Locate the cell with the specified text and output its (X, Y) center coordinate. 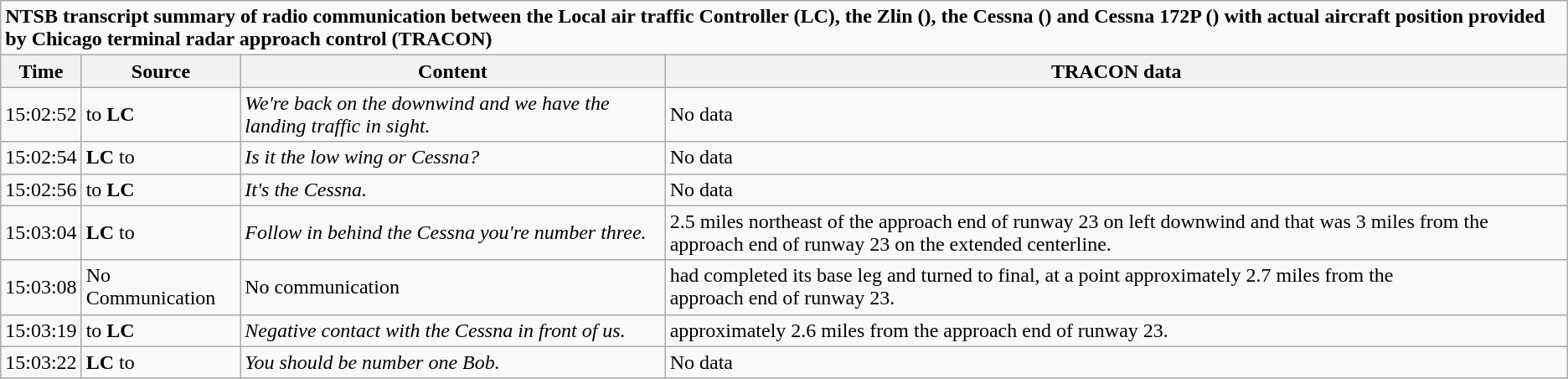
No Communication (161, 287)
15:03:22 (41, 362)
We're back on the downwind and we have the landing traffic in sight. (452, 114)
approximately 2.6 miles from the approach end of runway 23. (1116, 330)
15:02:56 (41, 189)
15:03:08 (41, 287)
Negative contact with the Cessna in front of us. (452, 330)
15:02:54 (41, 158)
It's the Cessna. (452, 189)
You should be number one Bob. (452, 362)
Is it the low wing or Cessna? (452, 158)
15:03:19 (41, 330)
had completed its base leg and turned to final, at a point approximately 2.7 miles from theapproach end of runway 23. (1116, 287)
15:02:52 (41, 114)
Follow in behind the Cessna you're number three. (452, 233)
Content (452, 71)
TRACON data (1116, 71)
Time (41, 71)
No communication (452, 287)
15:03:04 (41, 233)
Source (161, 71)
